Locate the cell with the specified text and output its [x, y] center coordinate. 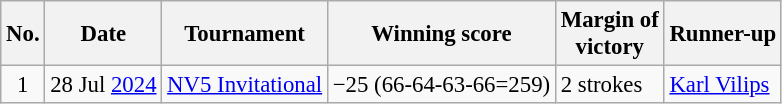
Karl Vilips [722, 85]
No. [23, 34]
Winning score [441, 34]
1 [23, 85]
Runner-up [722, 34]
Date [104, 34]
Margin ofvictory [610, 34]
−25 (66-64-63-66=259) [441, 85]
NV5 Invitational [245, 85]
2 strokes [610, 85]
Tournament [245, 34]
28 Jul 2024 [104, 85]
